Pinpoint the cell where the given text exists, returning its [x, y] midpoint coordinate. 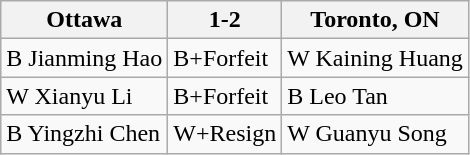
B Leo Tan [376, 96]
Ottawa [84, 20]
1-2 [225, 20]
Toronto, ON [376, 20]
W+Resign [225, 134]
W Xianyu Li [84, 96]
B Yingzhi Chen [84, 134]
W Guanyu Song [376, 134]
W Kaining Huang [376, 58]
B Jianming Hao [84, 58]
